Identify which cell holds the provided text, then report its [x, y] central coordinate. 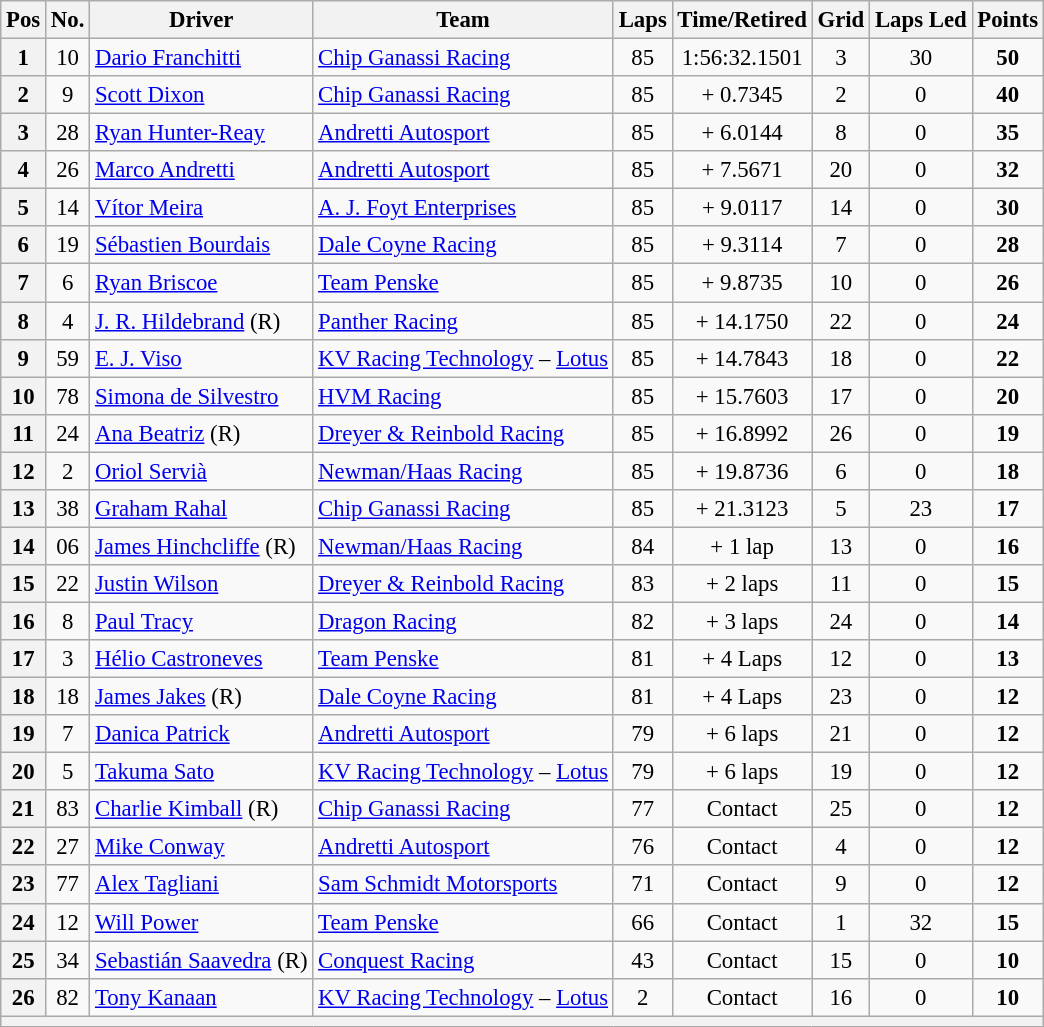
1:56:32.1501 [742, 58]
Graham Rahal [202, 509]
Scott Dixon [202, 95]
Tony Kanaan [202, 997]
06 [68, 546]
Takuma Sato [202, 772]
Alex Tagliani [202, 885]
+ 1 lap [742, 546]
James Jakes (R) [202, 697]
40 [1008, 95]
James Hinchcliffe (R) [202, 546]
Time/Retired [742, 20]
+ 6.0144 [742, 133]
+ 14.1750 [742, 321]
Justin Wilson [202, 584]
59 [68, 358]
Pos [24, 20]
No. [68, 20]
E. J. Viso [202, 358]
35 [1008, 133]
Oriol Servià [202, 471]
Danica Patrick [202, 734]
Sam Schmidt Motorsports [464, 885]
+ 9.8735 [742, 283]
Panther Racing [464, 321]
+ 14.7843 [742, 358]
Dragon Racing [464, 621]
Ryan Hunter-Reay [202, 133]
Points [1008, 20]
34 [68, 960]
Dario Franchitti [202, 58]
Laps [642, 20]
HVM Racing [464, 396]
43 [642, 960]
50 [1008, 58]
Simona de Silvestro [202, 396]
+ 19.8736 [742, 471]
+ 3 laps [742, 621]
+ 7.5671 [742, 170]
Driver [202, 20]
Grid [840, 20]
38 [68, 509]
+ 21.3123 [742, 509]
84 [642, 546]
Conquest Racing [464, 960]
+ 15.7603 [742, 396]
+ 9.3114 [742, 245]
Laps Led [921, 20]
+ 2 laps [742, 584]
71 [642, 885]
Marco Andretti [202, 170]
J. R. Hildebrand (R) [202, 321]
Ana Beatriz (R) [202, 433]
+ 0.7345 [742, 95]
Hélio Castroneves [202, 659]
78 [68, 396]
Ryan Briscoe [202, 283]
Mike Conway [202, 847]
+ 16.8992 [742, 433]
Team [464, 20]
66 [642, 922]
Sébastien Bourdais [202, 245]
Will Power [202, 922]
Sebastián Saavedra (R) [202, 960]
A. J. Foyt Enterprises [464, 208]
Paul Tracy [202, 621]
Charlie Kimball (R) [202, 809]
Vítor Meira [202, 208]
76 [642, 847]
+ 9.0117 [742, 208]
27 [68, 847]
